Capture the cell that displays the provided text and extract its [x, y] central coordinate. 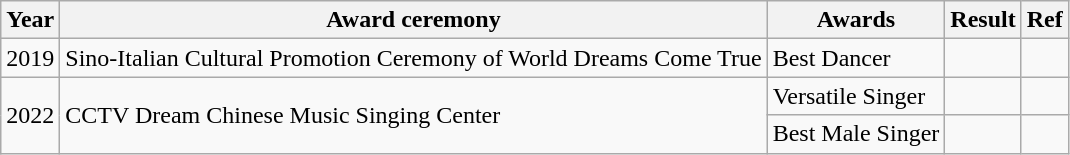
Year [30, 20]
Ref [1044, 20]
Sino-Italian Cultural Promotion Ceremony of World Dreams Come True [414, 58]
Result [983, 20]
2022 [30, 115]
Versatile Singer [856, 96]
Awards [856, 20]
CCTV Dream Chinese Music Singing Center [414, 115]
Best Male Singer [856, 134]
2019 [30, 58]
Best Dancer [856, 58]
Award ceremony [414, 20]
